Locate the cell with the specified text and output its (X, Y) center coordinate. 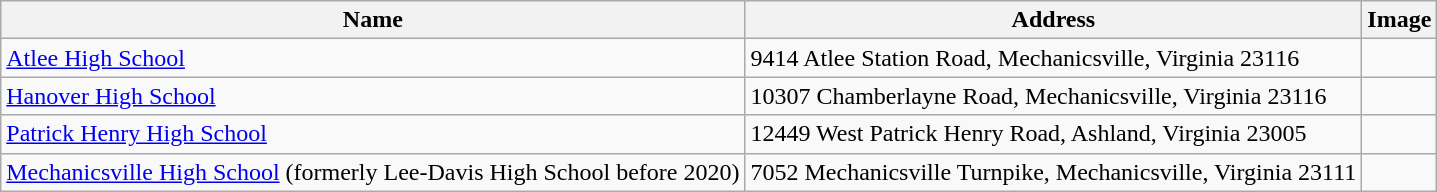
Mechanicsville High School (formerly Lee-Davis High School before 2020) (373, 172)
Image (1400, 20)
7052 Mechanicsville Turnpike, Mechanicsville, Virginia 23111 (1054, 172)
Address (1054, 20)
Name (373, 20)
Patrick Henry High School (373, 134)
12449 West Patrick Henry Road, Ashland, Virginia 23005 (1054, 134)
Atlee High School (373, 58)
Hanover High School (373, 96)
10307 Chamberlayne Road, Mechanicsville, Virginia 23116 (1054, 96)
9414 Atlee Station Road, Mechanicsville, Virginia 23116 (1054, 58)
